Determine the [x, y] coordinate at the center of the cell enclosing the given text.  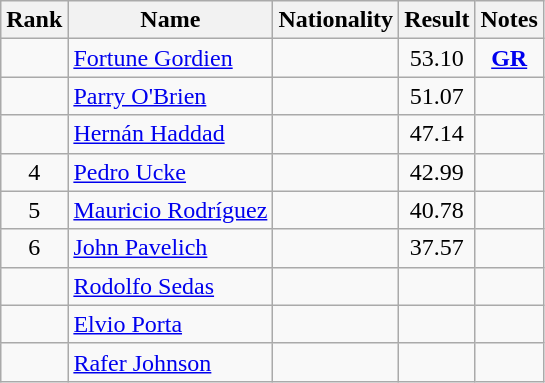
John Pavelich [170, 248]
5 [34, 210]
Rodolfo Sedas [170, 286]
Name [170, 20]
Elvio Porta [170, 324]
Rafer Johnson [170, 362]
Notes [509, 20]
Mauricio Rodríguez [170, 210]
GR [509, 58]
4 [34, 172]
6 [34, 248]
Nationality [336, 20]
37.57 [437, 248]
42.99 [437, 172]
Pedro Ucke [170, 172]
Hernán Haddad [170, 134]
Fortune Gordien [170, 58]
Parry O'Brien [170, 96]
Result [437, 20]
51.07 [437, 96]
53.10 [437, 58]
47.14 [437, 134]
40.78 [437, 210]
Rank [34, 20]
